Determine the (x, y) coordinate at the center of the cell enclosing the given text.  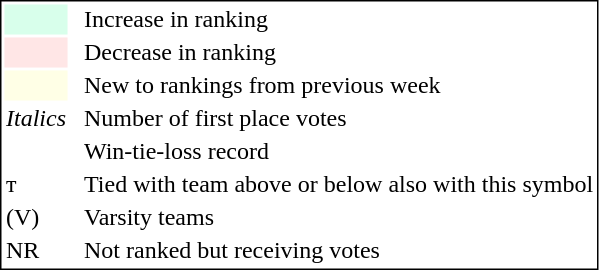
Win-tie-loss record (338, 151)
Italics (36, 119)
NR (36, 251)
т (36, 185)
New to rankings from previous week (338, 85)
Number of first place votes (338, 119)
Decrease in ranking (338, 53)
(V) (36, 217)
Tied with team above or below also with this symbol (338, 185)
Varsity teams (338, 217)
Increase in ranking (338, 19)
Not ranked but receiving votes (338, 251)
